Identify which cell holds the provided text, then report its (X, Y) central coordinate. 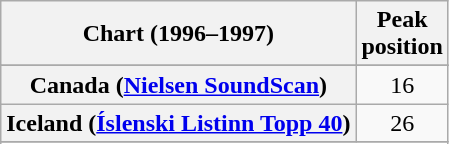
26 (402, 123)
Iceland (Íslenski Listinn Topp 40) (178, 123)
Peakposition (402, 34)
Chart (1996–1997) (178, 34)
Canada (Nielsen SoundScan) (178, 85)
16 (402, 85)
